Determine the (x, y) coordinate at the center of the cell enclosing the given text.  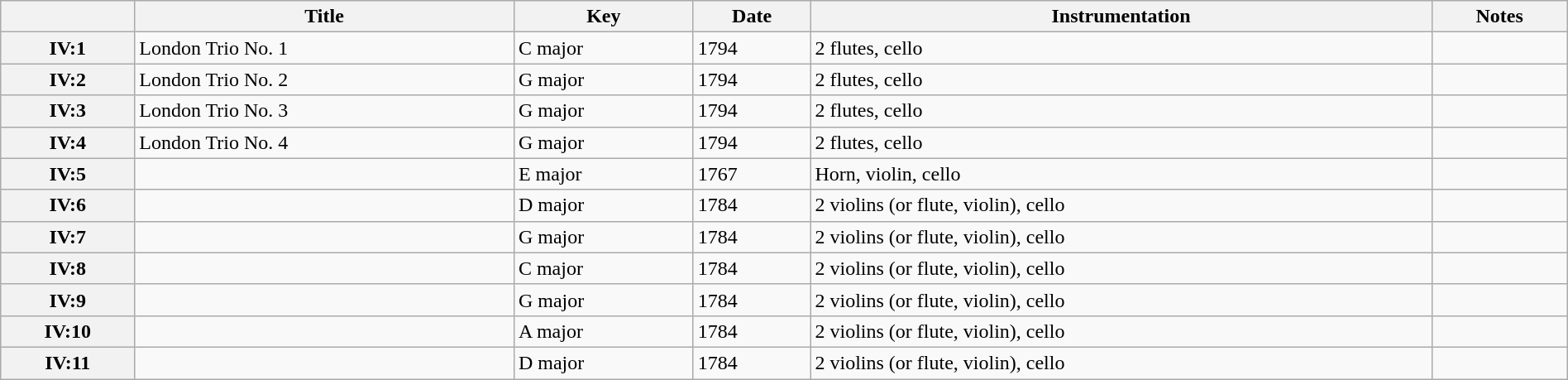
Date (752, 17)
Key (604, 17)
London Trio No. 1 (324, 48)
IV:5 (68, 174)
London Trio No. 4 (324, 142)
IV:8 (68, 268)
Horn, violin, cello (1121, 174)
A major (604, 331)
IV:10 (68, 331)
Title (324, 17)
IV:7 (68, 237)
1767 (752, 174)
IV:2 (68, 79)
Notes (1499, 17)
Instrumentation (1121, 17)
IV:4 (68, 142)
IV:6 (68, 205)
London Trio No. 2 (324, 79)
IV:1 (68, 48)
London Trio No. 3 (324, 111)
E major (604, 174)
IV:11 (68, 363)
IV:9 (68, 300)
IV:3 (68, 111)
